Extract the (X, Y) coordinate from the center of the cell holding the provided text.  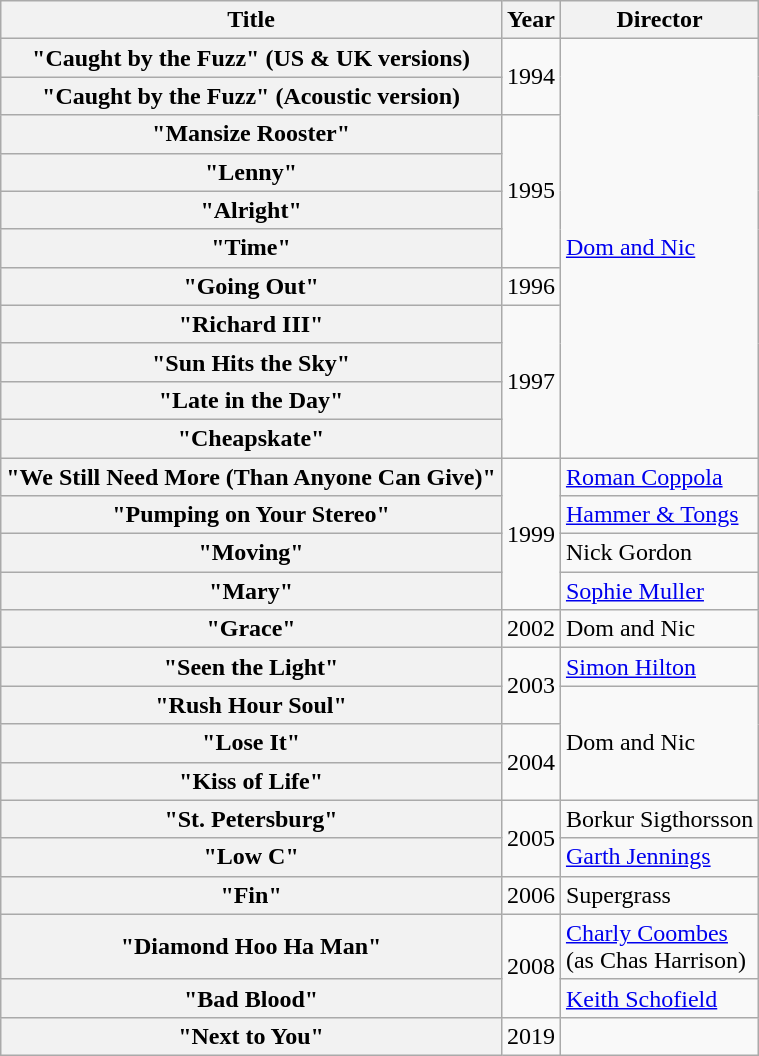
"Going Out" (252, 286)
Supergrass (659, 895)
Nick Gordon (659, 553)
"St. Petersburg" (252, 819)
2008 (530, 966)
2003 (530, 686)
"Cheapskate" (252, 438)
"Mansize Rooster" (252, 134)
Year (530, 20)
"Late in the Day" (252, 400)
"Low C" (252, 857)
1995 (530, 191)
"Grace" (252, 629)
2002 (530, 629)
"Moving" (252, 553)
"Pumping on Your Stereo" (252, 515)
"Bad Blood" (252, 998)
"Rush Hour Soul" (252, 705)
2006 (530, 895)
"Sun Hits the Sky" (252, 362)
"Richard III" (252, 324)
2005 (530, 838)
"Diamond Hoo Ha Man" (252, 946)
1994 (530, 77)
"Lose It" (252, 743)
Director (659, 20)
2004 (530, 762)
"Kiss of Life" (252, 781)
Borkur Sigthorsson (659, 819)
1997 (530, 381)
Title (252, 20)
"We Still Need More (Than Anyone Can Give)" (252, 477)
"Next to You" (252, 1036)
Garth Jennings (659, 857)
"Mary" (252, 591)
"Lenny" (252, 172)
Simon Hilton (659, 667)
Sophie Muller (659, 591)
Charly Coombes (as Chas Harrison) (659, 946)
Hammer & Tongs (659, 515)
"Caught by the Fuzz" (US & UK versions) (252, 58)
"Fin" (252, 895)
"Time" (252, 248)
"Seen the Light" (252, 667)
1996 (530, 286)
"Alright" (252, 210)
Roman Coppola (659, 477)
2019 (530, 1036)
1999 (530, 534)
"Caught by the Fuzz" (Acoustic version) (252, 96)
Keith Schofield (659, 998)
